Scan for the cell matching the given text and deliver its (X, Y) coordinate at center. 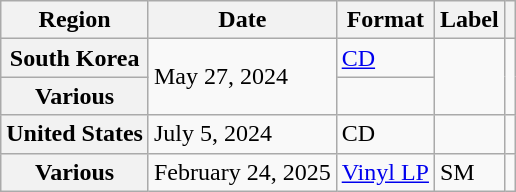
July 5, 2024 (242, 134)
South Korea (75, 58)
May 27, 2024 (242, 77)
Vinyl LP (385, 172)
United States (75, 134)
February 24, 2025 (242, 172)
Date (242, 20)
Label (469, 20)
Format (385, 20)
SM (469, 172)
Region (75, 20)
